Return the [x, y] coordinate for the center point of the cell that contains the specified text.  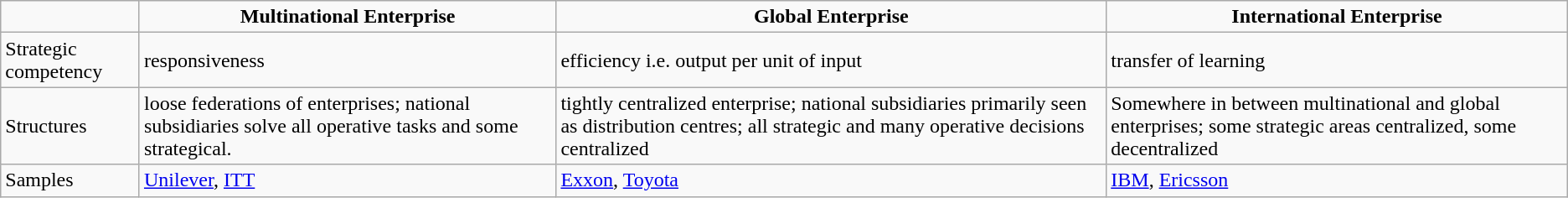
tightly centralized enterprise; national subsidiaries primarily seen as distribution centres; all strategic and many operative decisions centralized [831, 126]
Strategic competency [70, 60]
Unilever, ITT [347, 180]
International Enterprise [1337, 17]
IBM, Ericsson [1337, 180]
transfer of learning [1337, 60]
efficiency i.e. output per unit of input [831, 60]
loose federations of enterprises; national subsidiaries solve all operative tasks and some strategical. [347, 126]
Global Enterprise [831, 17]
Somewhere in between multinational and global enterprises; some strategic areas centralized, some decentralized [1337, 126]
Samples [70, 180]
responsiveness [347, 60]
Multinational Enterprise [347, 17]
Structures [70, 126]
Exxon, Toyota [831, 180]
